Search for the cell housing the specified text and yield its [x, y] center coordinate. 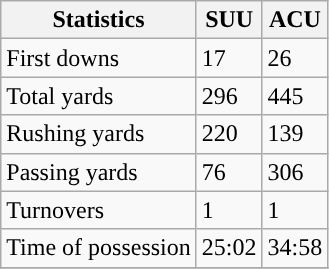
139 [295, 134]
25:02 [229, 248]
Turnovers [99, 210]
76 [229, 172]
296 [229, 96]
17 [229, 58]
First downs [99, 58]
220 [229, 134]
Passing yards [99, 172]
Statistics [99, 20]
34:58 [295, 248]
ACU [295, 20]
Time of possession [99, 248]
306 [295, 172]
445 [295, 96]
Total yards [99, 96]
Rushing yards [99, 134]
SUU [229, 20]
26 [295, 58]
